Identify which cell holds the provided text, then report its (x, y) central coordinate. 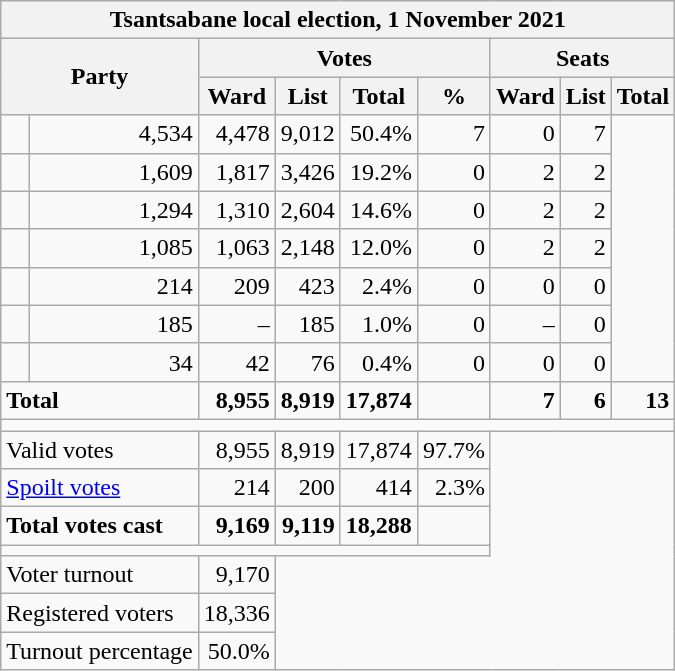
9,012 (308, 134)
14.6% (378, 210)
423 (308, 286)
Valid votes (100, 449)
1,085 (114, 248)
0.4% (378, 362)
2,148 (308, 248)
4,478 (236, 134)
2,604 (308, 210)
97.7% (454, 449)
Seats (582, 58)
76 (308, 362)
18,336 (236, 613)
Registered voters (100, 613)
% (454, 96)
2.3% (454, 488)
50.0% (236, 651)
50.4% (378, 134)
1,310 (236, 210)
414 (378, 488)
1,609 (114, 172)
18,288 (378, 526)
9,170 (236, 575)
9,169 (236, 526)
3,426 (308, 172)
Total votes cast (100, 526)
42 (236, 362)
Party (100, 77)
19.2% (378, 172)
12.0% (378, 248)
200 (308, 488)
Turnout percentage (100, 651)
6 (586, 400)
1,294 (114, 210)
9,119 (308, 526)
Spoilt votes (100, 488)
4,534 (114, 134)
Votes (344, 58)
1.0% (378, 324)
Voter turnout (100, 575)
209 (236, 286)
1,063 (236, 248)
13 (643, 400)
34 (114, 362)
Tsantsabane local election, 1 November 2021 (338, 20)
1,817 (236, 172)
2.4% (378, 286)
